Detect which cell encompasses the target text, then output its (X, Y) center coordinate. 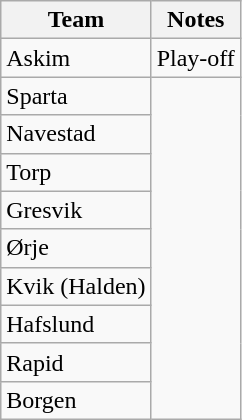
Borgen (76, 400)
Ørje (76, 248)
Navestad (76, 134)
Sparta (76, 96)
Askim (76, 58)
Team (76, 20)
Hafslund (76, 324)
Rapid (76, 362)
Torp (76, 172)
Gresvik (76, 210)
Notes (196, 20)
Play-off (196, 58)
Kvik (Halden) (76, 286)
